Identify which cell holds the provided text, then report its (x, y) central coordinate. 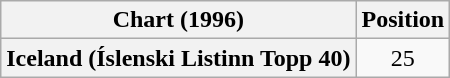
25 (403, 58)
Iceland (Íslenski Listinn Topp 40) (178, 58)
Position (403, 20)
Chart (1996) (178, 20)
